Extract the [x, y] coordinate from the center of the cell holding the provided text.  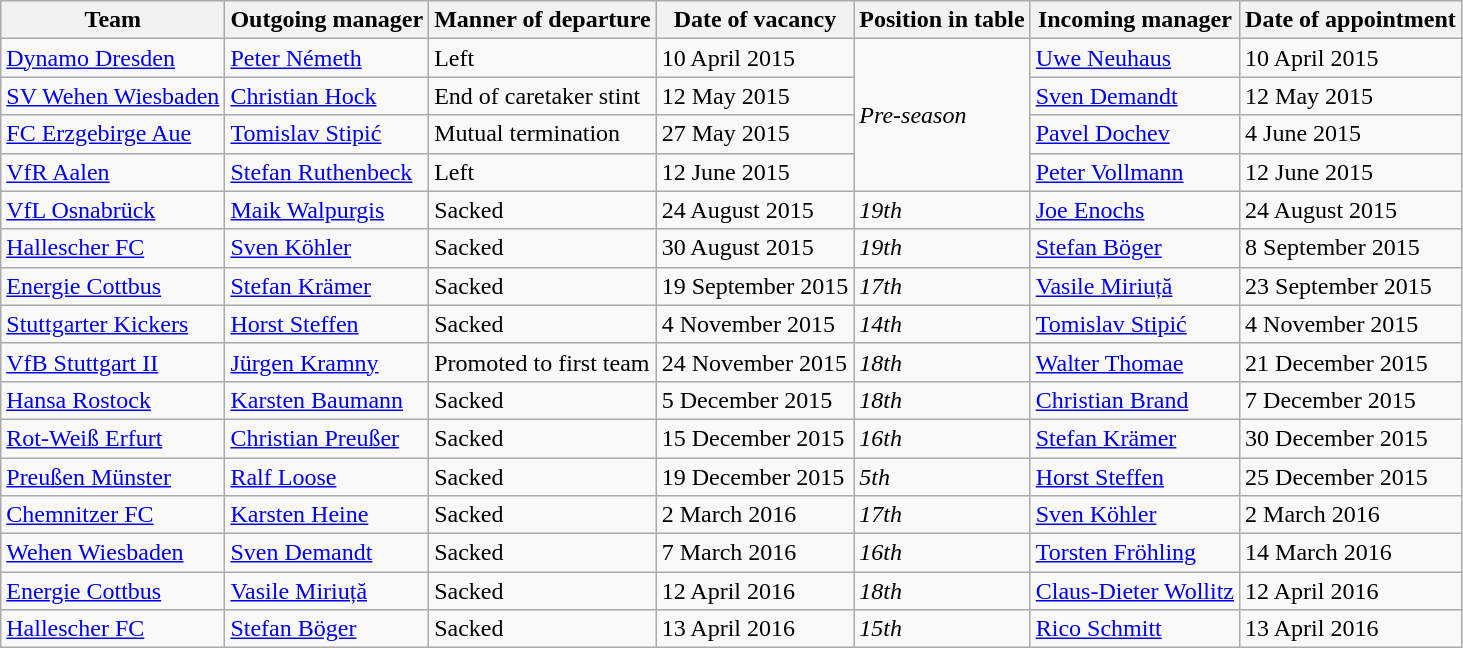
Chemnitzer FC [113, 515]
FC Erzgebirge Aue [113, 134]
Ralf Loose [327, 477]
Hansa Rostock [113, 400]
Team [113, 20]
Claus-Dieter Wollitz [1134, 591]
14 March 2016 [1351, 553]
Maik Walpurgis [327, 210]
Date of vacancy [755, 20]
Pavel Dochev [1134, 134]
27 May 2015 [755, 134]
VfR Aalen [113, 172]
Wehen Wiesbaden [113, 553]
7 March 2016 [755, 553]
End of caretaker stint [542, 96]
Walter Thomae [1134, 362]
14th [942, 324]
21 December 2015 [1351, 362]
Dynamo Dresden [113, 58]
Stuttgarter Kickers [113, 324]
24 November 2015 [755, 362]
15th [942, 629]
4 June 2015 [1351, 134]
Christian Preußer [327, 438]
30 August 2015 [755, 248]
Rico Schmitt [1134, 629]
7 December 2015 [1351, 400]
19 December 2015 [755, 477]
Stefan Ruthenbeck [327, 172]
Christian Hock [327, 96]
SV Wehen Wiesbaden [113, 96]
23 September 2015 [1351, 286]
8 September 2015 [1351, 248]
Outgoing manager [327, 20]
Peter Vollmann [1134, 172]
30 December 2015 [1351, 438]
Mutual termination [542, 134]
5 December 2015 [755, 400]
Pre-season [942, 115]
VfB Stuttgart II [113, 362]
Joe Enochs [1134, 210]
Date of appointment [1351, 20]
19 September 2015 [755, 286]
Torsten Fröhling [1134, 553]
5th [942, 477]
Karsten Baumann [327, 400]
Christian Brand [1134, 400]
Manner of departure [542, 20]
15 December 2015 [755, 438]
Promoted to first team [542, 362]
Jürgen Kramny [327, 362]
Incoming manager [1134, 20]
25 December 2015 [1351, 477]
Position in table [942, 20]
VfL Osnabrück [113, 210]
Rot-Weiß Erfurt [113, 438]
Peter Németh [327, 58]
Karsten Heine [327, 515]
Uwe Neuhaus [1134, 58]
Preußen Münster [113, 477]
